Capture the cell that displays the provided text and extract its [X, Y] central coordinate. 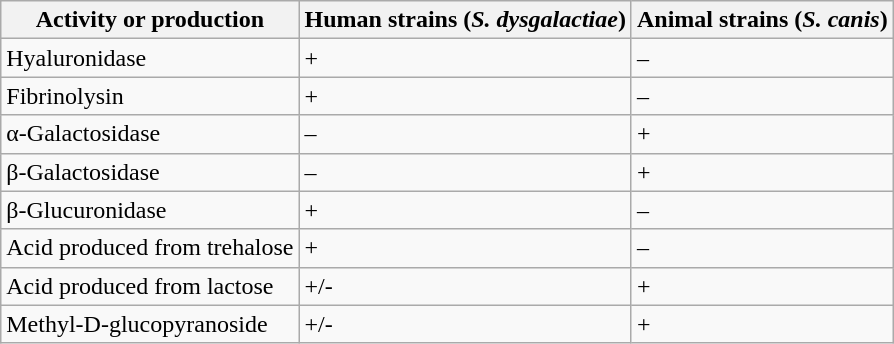
Methyl-D-glucopyranoside [150, 324]
Acid produced from lactose [150, 286]
β-Glucuronidase [150, 210]
α-Galactosidase [150, 134]
Human strains (S. dysgalactiae) [465, 20]
Activity or production [150, 20]
Fibrinolysin [150, 96]
Animal strains (S. canis) [762, 20]
Acid produced from trehalose [150, 248]
Hyaluronidase [150, 58]
β-Galactosidase [150, 172]
